From the cell containing the given text, extract its center point as [X, Y] coordinate. 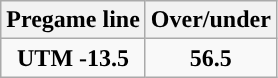
UTM -13.5 [74, 58]
Over/under [210, 20]
Pregame line [74, 20]
56.5 [210, 58]
